Scan for the cell matching the given text and deliver its (x, y) coordinate at center. 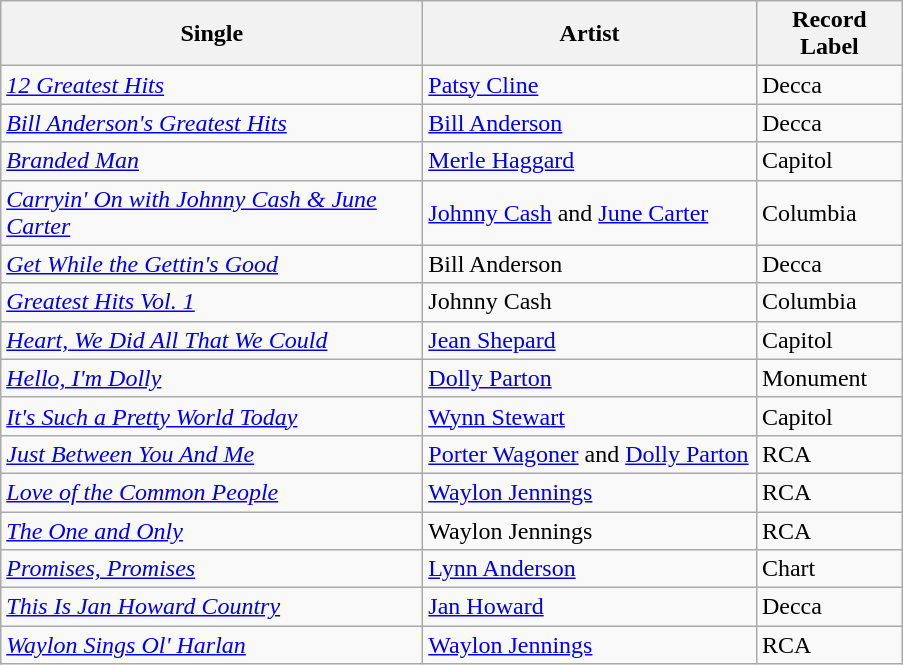
The One and Only (212, 531)
Promises, Promises (212, 569)
Dolly Parton (590, 378)
Artist (590, 34)
Johnny Cash and June Carter (590, 212)
Greatest Hits Vol. 1 (212, 302)
Get While the Gettin's Good (212, 264)
Jan Howard (590, 607)
It's Such a Pretty World Today (212, 416)
Record Label (829, 34)
Branded Man (212, 161)
Monument (829, 378)
Waylon Sings Ol' Harlan (212, 645)
Hello, I'm Dolly (212, 378)
12 Greatest Hits (212, 85)
Patsy Cline (590, 85)
Porter Wagoner and Dolly Parton (590, 454)
Jean Shepard (590, 340)
Chart (829, 569)
Single (212, 34)
This Is Jan Howard Country (212, 607)
Lynn Anderson (590, 569)
Heart, We Did All That We Could (212, 340)
Bill Anderson's Greatest Hits (212, 123)
Love of the Common People (212, 492)
Merle Haggard (590, 161)
Just Between You And Me (212, 454)
Wynn Stewart (590, 416)
Carryin' On with Johnny Cash & June Carter (212, 212)
Johnny Cash (590, 302)
